Determine the [X, Y] coordinate at the center of the cell enclosing the given text.  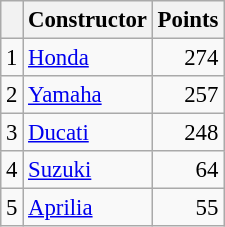
3 [12, 133]
274 [188, 58]
257 [188, 95]
2 [12, 95]
Suzuki [88, 170]
Yamaha [88, 95]
248 [188, 133]
Aprilia [88, 208]
1 [12, 58]
5 [12, 208]
55 [188, 208]
Points [188, 20]
Constructor [88, 20]
Ducati [88, 133]
64 [188, 170]
4 [12, 170]
Honda [88, 58]
